From the cell containing the given text, extract its center point as (x, y) coordinate. 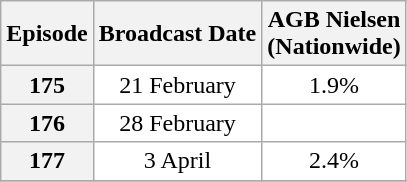
1.9% (334, 85)
AGB Nielsen(Nationwide) (334, 34)
Episode (47, 34)
21 February (178, 85)
Broadcast Date (178, 34)
176 (47, 123)
28 February (178, 123)
2.4% (334, 161)
3 April (178, 161)
177 (47, 161)
175 (47, 85)
